Capture the cell that displays the provided text and extract its (x, y) central coordinate. 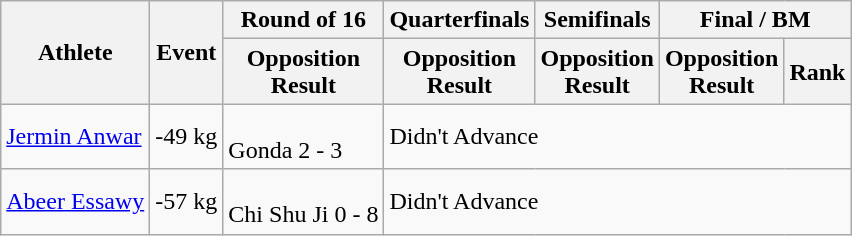
Abeer Essawy (76, 202)
Jermin Anwar (76, 136)
Athlete (76, 52)
Semifinals (597, 20)
-49 kg (186, 136)
Gonda 2 - 3 (304, 136)
Rank (818, 72)
Round of 16 (304, 20)
Quarterfinals (460, 20)
-57 kg (186, 202)
Chi Shu Ji 0 - 8 (304, 202)
Final / BM (755, 20)
Event (186, 52)
